Capture the cell that displays the provided text and extract its (x, y) central coordinate. 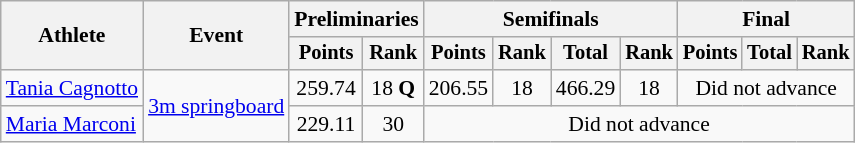
Preliminaries (356, 19)
Final (766, 19)
229.11 (326, 124)
466.29 (586, 88)
206.55 (458, 88)
18 Q (394, 88)
Maria Marconi (72, 124)
3m springboard (216, 106)
259.74 (326, 88)
Semifinals (551, 19)
Athlete (72, 36)
Event (216, 36)
30 (394, 124)
Tania Cagnotto (72, 88)
